Search for the cell housing the specified text and yield its [x, y] center coordinate. 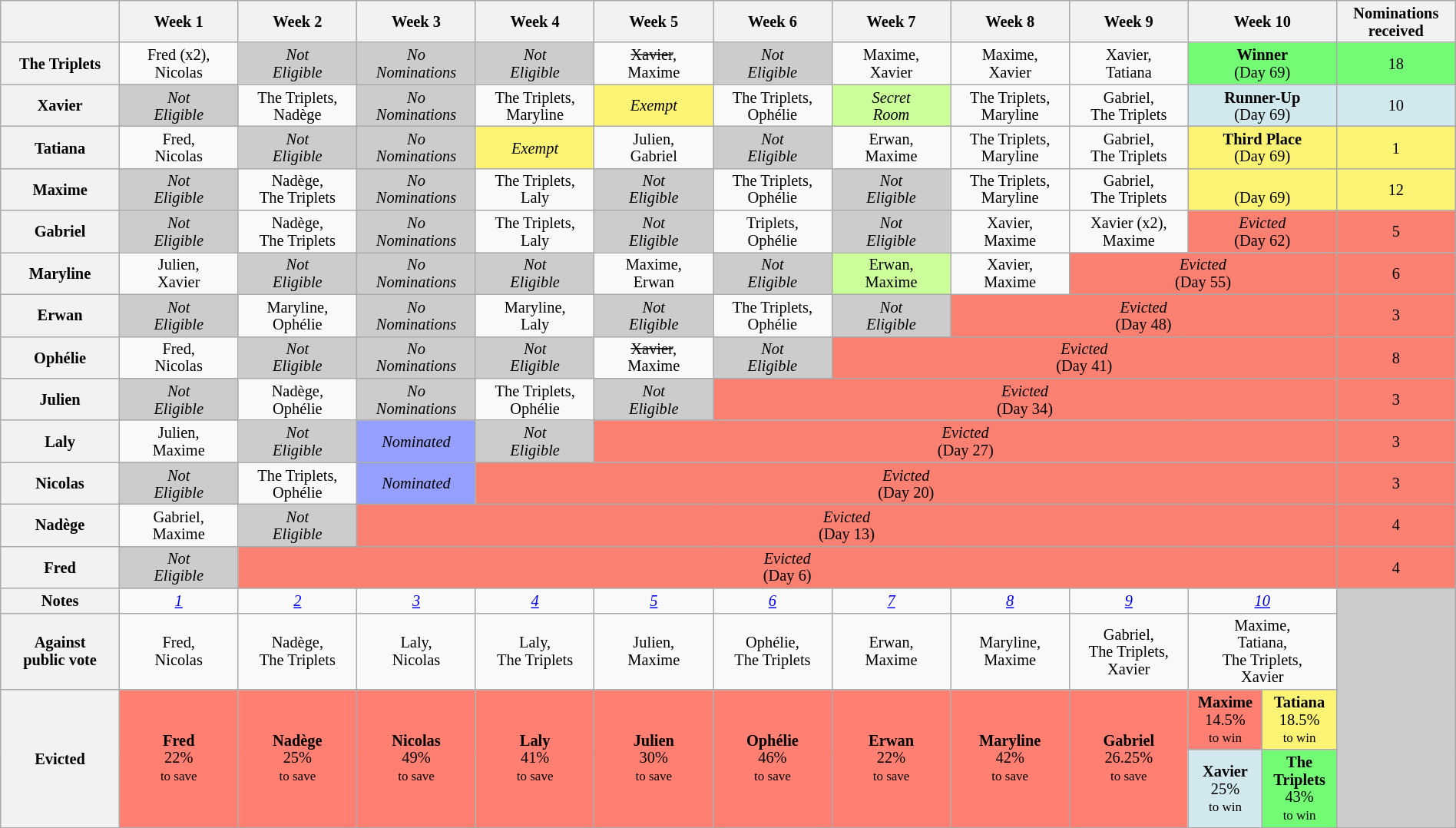
Erwan [60, 315]
Julien, Xavier [178, 273]
Evicted [60, 758]
Nadège,The Triplets [298, 651]
Fred (x2),Nicolas [178, 63]
The Triplets [60, 63]
7 [891, 601]
SecretRoom [891, 106]
Week 3 [416, 22]
Gabriel [60, 232]
Week 1 [178, 22]
Nadège [60, 525]
The Triplets, Nadège [298, 106]
(Day 69) [1262, 189]
2 [298, 601]
12 [1396, 189]
Julien30%to save [654, 758]
Fred22%to save [178, 758]
Maxime [60, 189]
Laly [60, 441]
Julien [60, 399]
Week 6 [773, 22]
Nadège,Ophélie [298, 399]
Notes [60, 601]
Xavier, Maxime [654, 358]
Ophélie,The Triplets [773, 651]
Week 9 [1129, 22]
Maxime,Erwan [654, 273]
Xavier [60, 106]
Laly,The Triplets [534, 651]
Maryline42%to save [1011, 758]
Maryline,Maxime [1011, 651]
Nadège25% to save [298, 758]
Evicted(Day 6) [787, 567]
Third Place(Day 69) [1262, 147]
Gabriel26.25%to save [1129, 758]
Week 4 [534, 22]
Laly,Nicolas [416, 651]
Week 10 [1262, 22]
Maxime,Tatiana,The Triplets,Xavier [1262, 651]
The Triplets43%to win [1299, 788]
Evicted(Day 41) [1084, 358]
Maryline,Laly [534, 315]
Againstpublic vote [60, 651]
Nominationsreceived [1396, 22]
Week 2 [298, 22]
Maryline [60, 273]
Runner-Up(Day 69) [1262, 106]
Gabriel,Maxime [178, 525]
Evicted(Day 20) [906, 484]
Ophélie [60, 358]
Nicolas49%to save [416, 758]
Erwan22%to save [891, 758]
Fred [60, 567]
Tatiana18.5%to win [1299, 719]
Gabriel,The Triplets,Xavier [1129, 651]
18 [1396, 63]
Maxime14.5%to win [1226, 719]
Xavier25%to win [1226, 788]
9 [1129, 601]
Triplets,Ophélie [773, 232]
Xavier,Tatiana [1129, 63]
Evicted(Day 48) [1144, 315]
Ophélie46%to save [773, 758]
Week 8 [1011, 22]
Xavier (x2),Maxime [1129, 232]
Tatiana [60, 147]
Evicted(Day 62) [1262, 232]
Maryline,Ophélie [298, 315]
Laly41% to save [534, 758]
Week 5 [654, 22]
Evicted(Day 55) [1203, 273]
Winner(Day 69) [1262, 63]
Nicolas [60, 484]
Julien,Gabriel [654, 147]
Evicted(Day 13) [847, 525]
Week 7 [891, 22]
Evicted(Day 34) [1025, 399]
Evicted(Day 27) [965, 441]
